Scan for the cell matching the given text and deliver its [X, Y] coordinate at center. 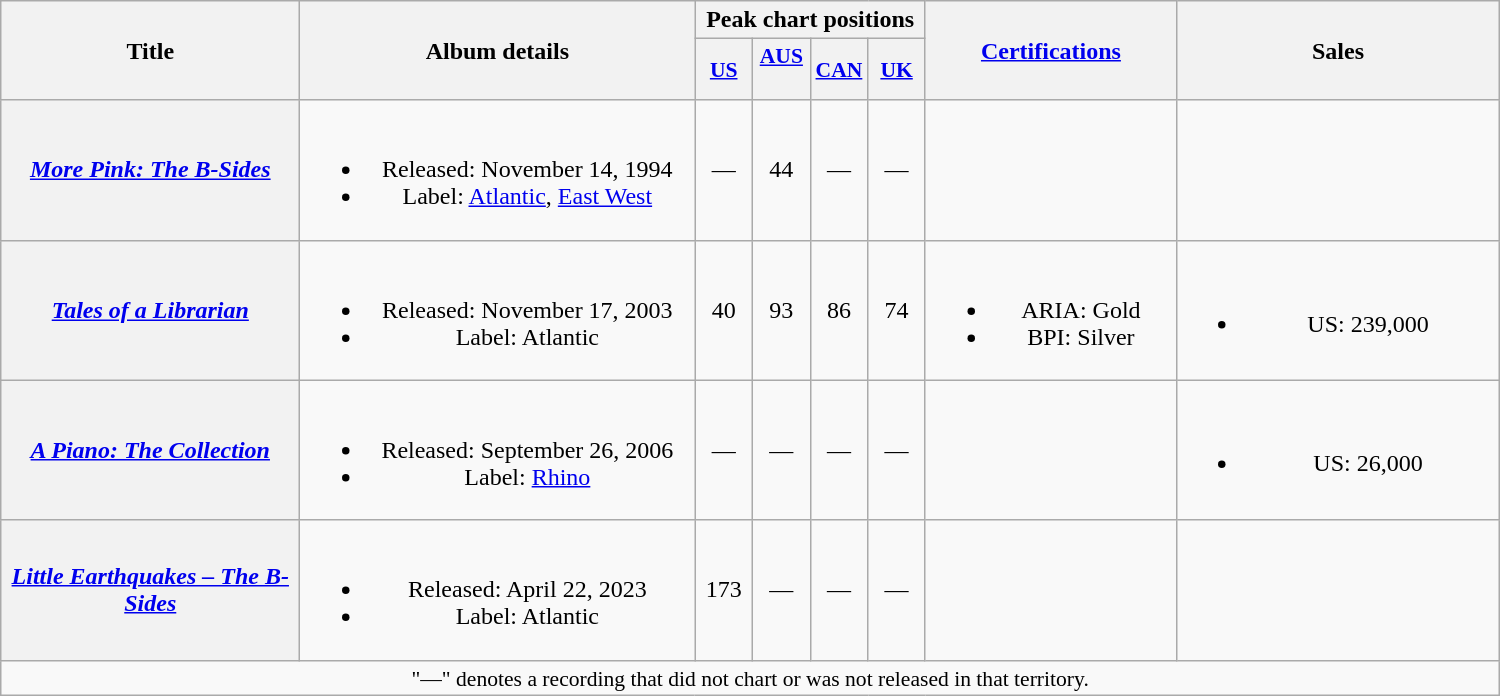
US: 26,000 [1338, 450]
AUS [782, 70]
Album details [498, 50]
Little Earthquakes – The B-Sides [150, 590]
Released: November 17, 2003Label: Atlantic [498, 310]
A Piano: The Collection [150, 450]
Released: September 26, 2006Label: Rhino [498, 450]
More Pink: The B-Sides [150, 170]
ARIA: GoldBPI: Silver [1050, 310]
173 [724, 590]
Sales [1338, 50]
"—" denotes a recording that did not chart or was not released in that territory. [750, 678]
93 [782, 310]
74 [897, 310]
86 [839, 310]
Released: November 14, 1994Label: Atlantic, East West [498, 170]
40 [724, 310]
44 [782, 170]
Released: April 22, 2023Label: Atlantic [498, 590]
Peak chart positions [810, 20]
US: 239,000 [1338, 310]
CAN [839, 70]
Certifications [1050, 50]
US [724, 70]
Title [150, 50]
UK [897, 70]
Tales of a Librarian [150, 310]
